Return the [X, Y] coordinate for the center point of the cell that contains the specified text.  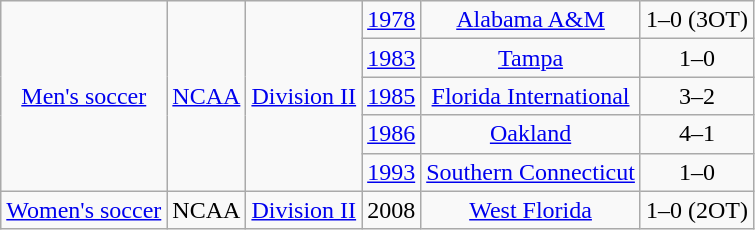
1–0 (3OT) [696, 20]
Oakland [531, 134]
1–0 (2OT) [696, 210]
1986 [392, 134]
Southern Connecticut [531, 172]
Florida International [531, 96]
1978 [392, 20]
1993 [392, 172]
3–2 [696, 96]
1983 [392, 58]
2008 [392, 210]
Women's soccer [84, 210]
Alabama A&M [531, 20]
1985 [392, 96]
4–1 [696, 134]
Tampa [531, 58]
West Florida [531, 210]
Men's soccer [84, 96]
